Return [x, y] of the center of cell containing provided text 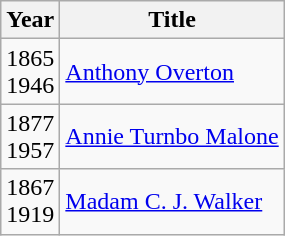
18671919 [30, 202]
Year [30, 20]
Annie Turnbo Malone [172, 136]
Anthony Overton [172, 72]
Title [172, 20]
Madam C. J. Walker [172, 202]
18771957 [30, 136]
18651946 [30, 72]
